Pinpoint the cell where the given text exists, returning its (x, y) midpoint coordinate. 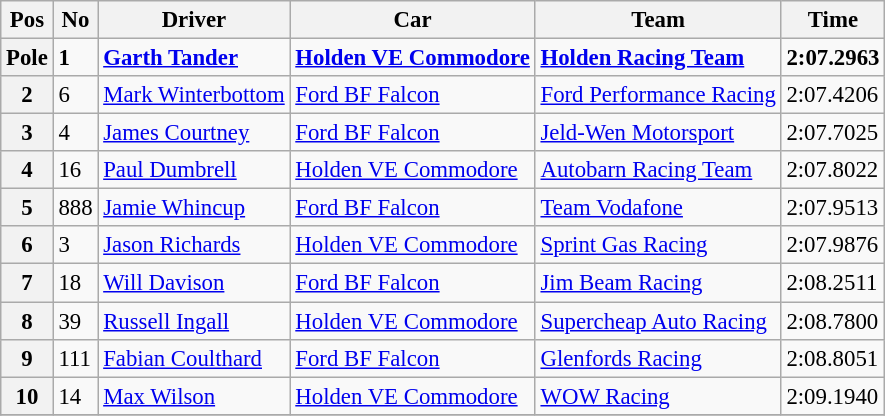
Car (412, 20)
2:07.4206 (833, 95)
7 (27, 283)
Jim Beam Racing (658, 283)
Ford Performance Racing (658, 95)
14 (76, 396)
1 (76, 58)
Garth Tander (194, 58)
Jeld-Wen Motorsport (658, 133)
Russell Ingall (194, 321)
Driver (194, 20)
Jason Richards (194, 245)
8 (27, 321)
2:08.7800 (833, 321)
2:07.2963 (833, 58)
10 (27, 396)
Jamie Whincup (194, 208)
Holden Racing Team (658, 58)
James Courtney (194, 133)
2:07.8022 (833, 170)
Time (833, 20)
2:07.7025 (833, 133)
Pos (27, 20)
111 (76, 358)
2:08.2511 (833, 283)
Mark Winterbottom (194, 95)
16 (76, 170)
Max Wilson (194, 396)
5 (27, 208)
2:09.1940 (833, 396)
Team (658, 20)
9 (27, 358)
Will Davison (194, 283)
Autobarn Racing Team (658, 170)
Pole (27, 58)
39 (76, 321)
Glenfords Racing (658, 358)
No (76, 20)
2:08.8051 (833, 358)
888 (76, 208)
18 (76, 283)
2:07.9513 (833, 208)
WOW Racing (658, 396)
Supercheap Auto Racing (658, 321)
2:07.9876 (833, 245)
Sprint Gas Racing (658, 245)
Fabian Coulthard (194, 358)
Paul Dumbrell (194, 170)
2 (27, 95)
Team Vodafone (658, 208)
